Identify which cell holds the provided text, then report its (x, y) central coordinate. 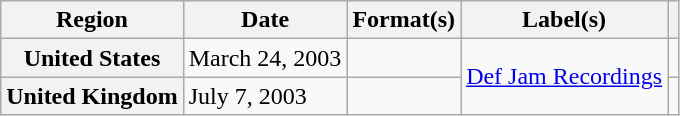
United Kingdom (92, 96)
July 7, 2003 (265, 96)
Region (92, 20)
United States (92, 58)
March 24, 2003 (265, 58)
Date (265, 20)
Label(s) (564, 20)
Format(s) (404, 20)
Def Jam Recordings (564, 77)
